Determine the [x, y] coordinate at the center of the cell enclosing the given text.  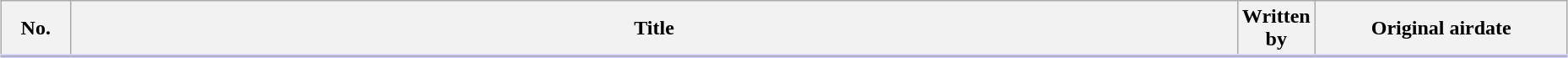
Title [655, 29]
Written by [1276, 29]
Original airdate [1441, 29]
No. [35, 29]
